Detect which cell encompasses the target text, then output its (X, Y) center coordinate. 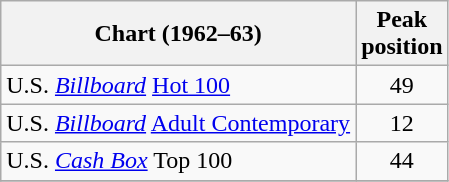
49 (402, 85)
Chart (1962–63) (178, 34)
U.S. Billboard Hot 100 (178, 85)
12 (402, 123)
44 (402, 161)
U.S. Cash Box Top 100 (178, 161)
Peakposition (402, 34)
U.S. Billboard Adult Contemporary (178, 123)
